Search for the cell housing the specified text and yield its (x, y) center coordinate. 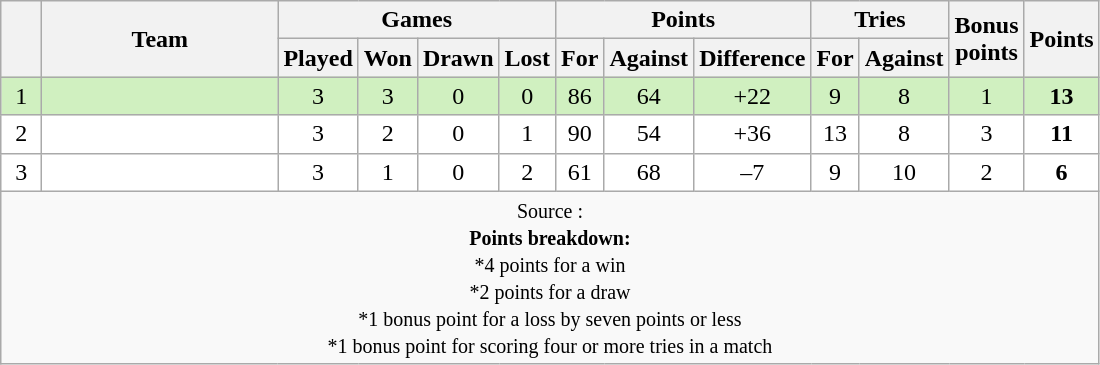
6 (1062, 172)
Difference (752, 58)
Tries (880, 20)
10 (904, 172)
90 (579, 134)
+22 (752, 96)
11 (1062, 134)
Lost (527, 58)
Played (318, 58)
86 (579, 96)
+36 (752, 134)
Won (388, 58)
54 (649, 134)
Drawn (458, 58)
Bonus points (986, 39)
Team (160, 39)
61 (579, 172)
Games (417, 20)
–7 (752, 172)
64 (649, 96)
68 (649, 172)
